Provide the (X, Y) coordinate of the cell's center where the given text is located.  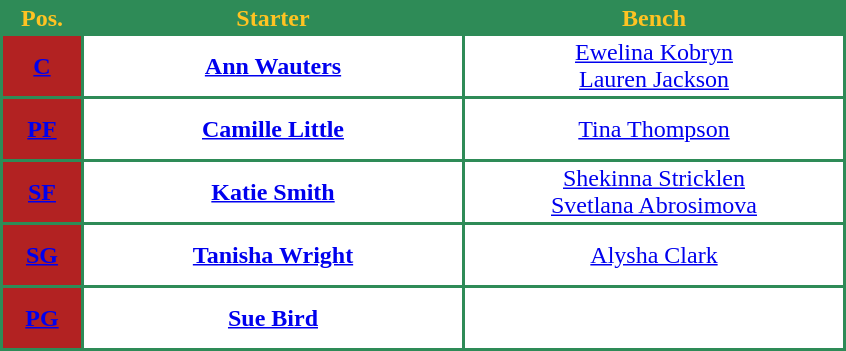
C (42, 66)
PG (42, 318)
Alysha Clark (654, 255)
Shekinna StricklenSvetlana Abrosimova (654, 192)
Ann Wauters (273, 66)
Ewelina KobrynLauren Jackson (654, 66)
Camille Little (273, 129)
Katie Smith (273, 192)
Sue Bird (273, 318)
Tanisha Wright (273, 255)
Starter (273, 18)
SG (42, 255)
Bench (654, 18)
Tina Thompson (654, 129)
Pos. (42, 18)
PF (42, 129)
SF (42, 192)
